Locate the cell with the specified text and output its [x, y] center coordinate. 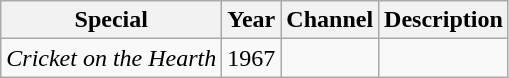
Cricket on the Hearth [112, 58]
Special [112, 20]
1967 [252, 58]
Description [444, 20]
Year [252, 20]
Channel [330, 20]
